Pinpoint the cell where the given text exists, returning its (x, y) midpoint coordinate. 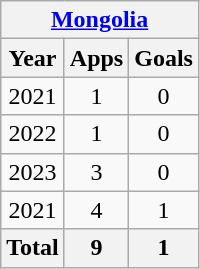
Apps (96, 58)
Goals (164, 58)
2023 (33, 172)
Mongolia (100, 20)
4 (96, 210)
2022 (33, 134)
3 (96, 172)
Year (33, 58)
9 (96, 248)
Total (33, 248)
